Scan for the cell matching the given text and deliver its (X, Y) coordinate at center. 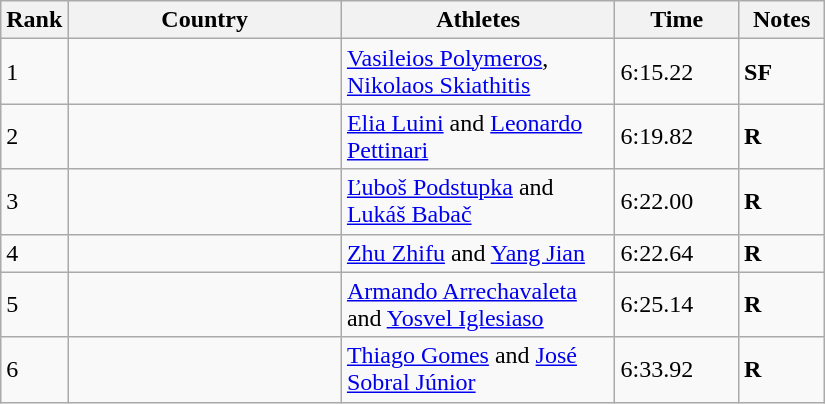
Time (677, 20)
6:15.22 (677, 72)
6 (34, 370)
Country (205, 20)
Zhu Zhifu and Yang Jian (478, 253)
6:25.14 (677, 304)
Armando Arrechavaleta and Yosvel Iglesiaso (478, 304)
Athletes (478, 20)
4 (34, 253)
3 (34, 202)
6:33.92 (677, 370)
Vasileios Polymeros, Nikolaos Skiathitis (478, 72)
Thiago Gomes and José Sobral Júnior (478, 370)
SF (782, 72)
5 (34, 304)
Notes (782, 20)
6:22.00 (677, 202)
6:22.64 (677, 253)
Rank (34, 20)
Elia Luini and Leonardo Pettinari (478, 136)
6:19.82 (677, 136)
Ľuboš Podstupka and Lukáš Babač (478, 202)
1 (34, 72)
2 (34, 136)
